For the text-containing cell, return its midpoint in [x, y] coordinate format. 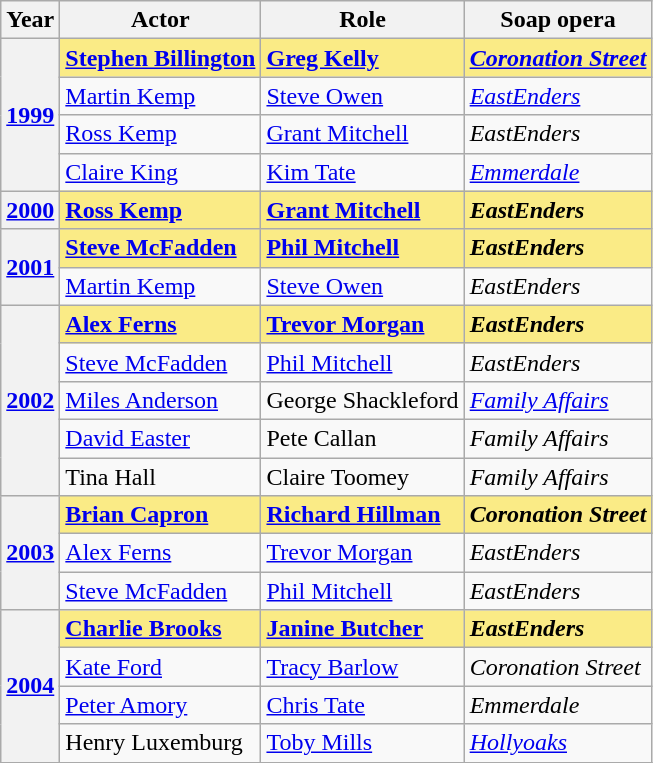
Kate Ford [160, 667]
Pete Callan [362, 438]
Tracy Barlow [362, 667]
Janine Butcher [362, 629]
Role [362, 20]
Claire King [160, 172]
2003 [30, 553]
Year [30, 20]
David Easter [160, 438]
Kim Tate [362, 172]
2004 [30, 686]
2000 [30, 210]
Greg Kelly [362, 58]
Actor [160, 20]
Peter Amory [160, 705]
Richard Hillman [362, 515]
Tina Hall [160, 477]
Toby Mills [362, 743]
Claire Toomey [362, 477]
2001 [30, 267]
Henry Luxemburg [160, 743]
Chris Tate [362, 705]
George Shackleford [362, 400]
Stephen Billington [160, 58]
Soap opera [558, 20]
2002 [30, 400]
Hollyoaks [558, 743]
Charlie Brooks [160, 629]
Brian Capron [160, 515]
1999 [30, 115]
Miles Anderson [160, 400]
